From the cell containing the given text, extract its center point as (X, Y) coordinate. 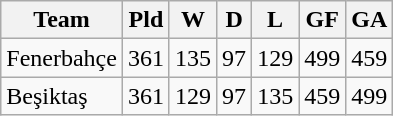
D (234, 20)
Beşiktaş (62, 96)
W (192, 20)
Pld (146, 20)
Team (62, 20)
L (276, 20)
GF (322, 20)
Fenerbahçe (62, 58)
GA (370, 20)
